Provide the (x, y) coordinate of the cell's center where the given text is located.  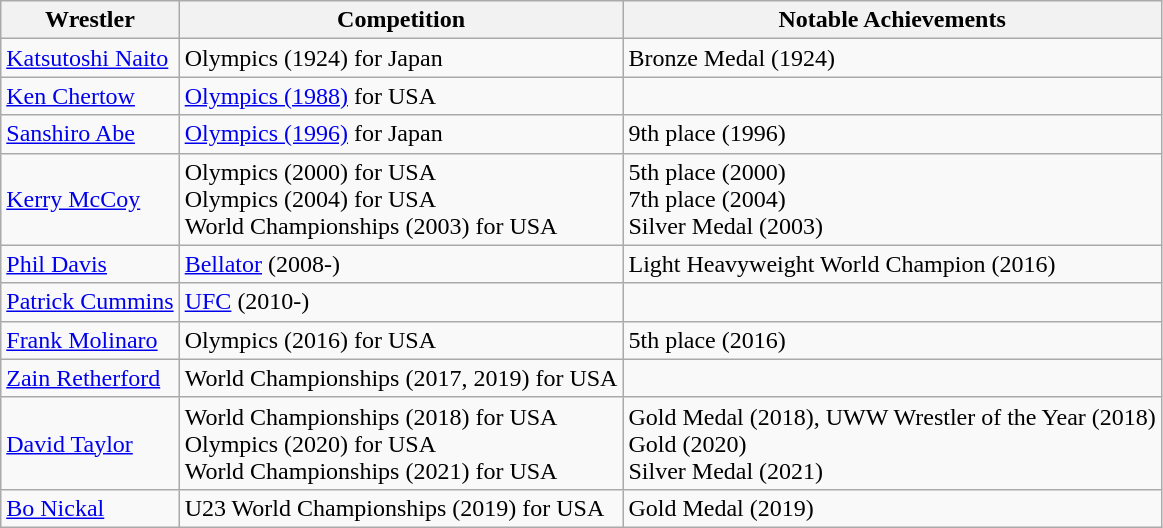
Bellator (2008-) (401, 264)
Bronze Medal (1924) (892, 58)
UFC (2010-) (401, 302)
Bo Nickal (90, 508)
5th place (2000)7th place (2004)Silver Medal (2003) (892, 199)
Notable Achievements (892, 20)
World Championships (2017, 2019) for USA (401, 378)
Wrestler (90, 20)
Olympics (1988) for USA (401, 96)
Sanshiro Abe (90, 134)
David Taylor (90, 443)
Gold Medal (2019) (892, 508)
Competition (401, 20)
Olympics (1996) for Japan (401, 134)
5th place (2016) (892, 340)
Gold Medal (2018), UWW Wrestler of the Year (2018)Gold (2020)Silver Medal (2021) (892, 443)
Olympics (2016) for USA (401, 340)
Olympics (1924) for Japan (401, 58)
Patrick Cummins (90, 302)
World Championships (2018) for USAOlympics (2020) for USAWorld Championships (2021) for USA (401, 443)
Light Heavyweight World Champion (2016) (892, 264)
Kerry McCoy (90, 199)
Zain Retherford (90, 378)
Frank Molinaro (90, 340)
Ken Chertow (90, 96)
9th place (1996) (892, 134)
Phil Davis (90, 264)
U23 World Championships (2019) for USA (401, 508)
Katsutoshi Naito (90, 58)
Olympics (2000) for USAOlympics (2004) for USAWorld Championships (2003) for USA (401, 199)
